Identify which cell holds the provided text, then report its (x, y) central coordinate. 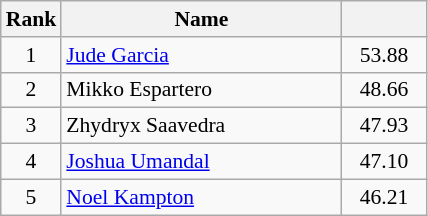
3 (32, 126)
Jude Garcia (201, 55)
Joshua Umandal (201, 162)
47.93 (384, 126)
46.21 (384, 197)
53.88 (384, 55)
1 (32, 55)
47.10 (384, 162)
Name (201, 19)
4 (32, 162)
2 (32, 90)
Noel Kampton (201, 197)
48.66 (384, 90)
Mikko Espartero (201, 90)
5 (32, 197)
Rank (32, 19)
Zhydryx Saavedra (201, 126)
